Search for the cell housing the specified text and yield its (X, Y) center coordinate. 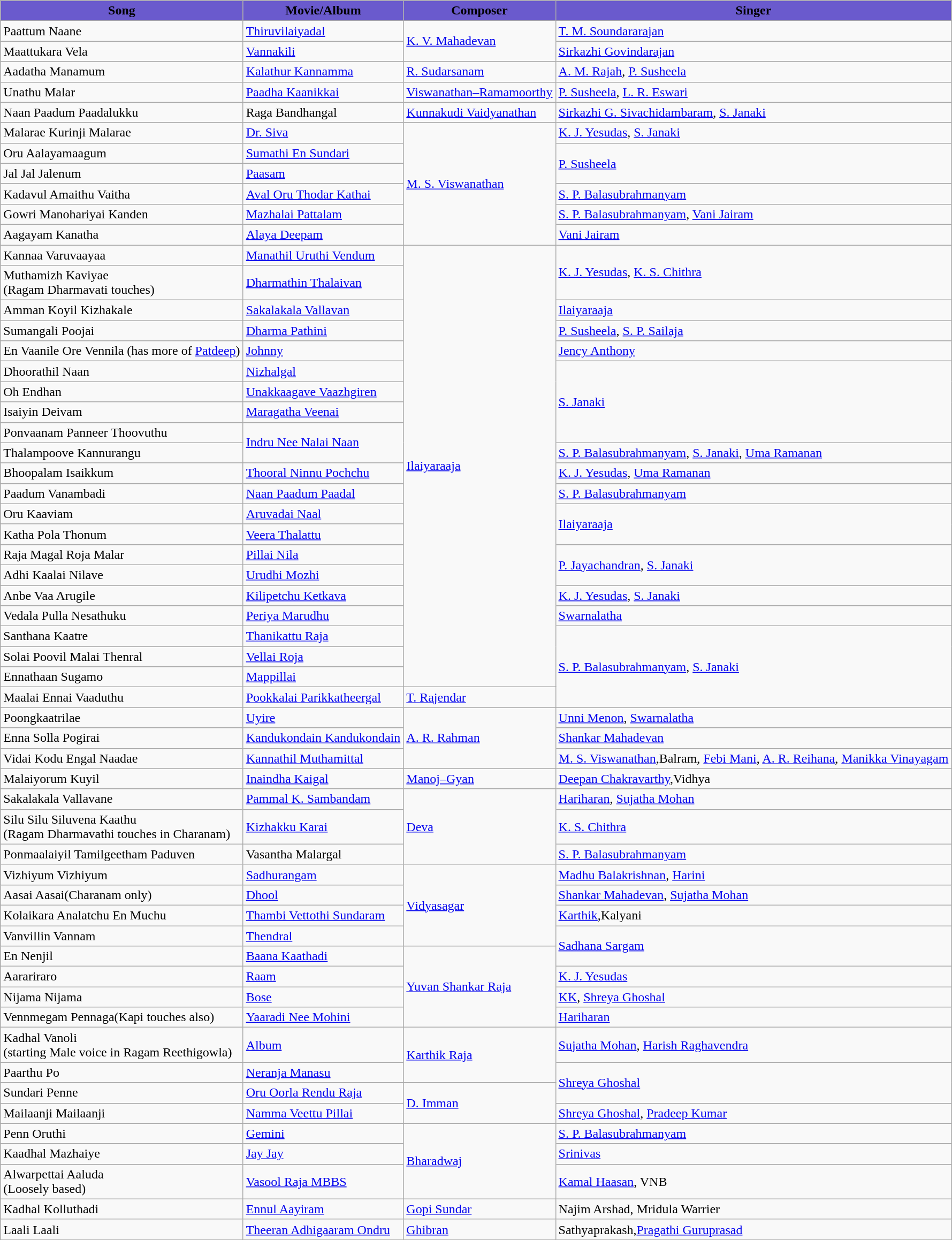
Jency Anthony (753, 351)
Unathu Malar (122, 92)
Aasai Aasai(Charanam only) (122, 895)
K. J. Yesudas, Uma Ramanan (753, 473)
Urudhi Mozhi (323, 575)
Baana Kaathadi (323, 956)
Vasool Raja MBBS (323, 1182)
Kizhakku Karai (323, 826)
Sujatha Mohan, Harish Raghavendra (753, 1045)
Malaiyorum Kuyil (122, 779)
Paattum Naane (122, 31)
Shankar Mahadevan, Sujatha Mohan (753, 895)
Theeran Adhigaaram Ondru (323, 1229)
Manoj–Gyan (479, 779)
Sundari Penne (122, 1093)
Thiruvilaiyadal (323, 31)
Enna Solla Pogirai (122, 738)
Hariharan, Sujatha Mohan (753, 799)
Mazhalai Pattalam (323, 214)
Pookkalai Parikkatheergal (323, 697)
Kilipetchu Ketkava (323, 596)
Dhoorathil Naan (122, 371)
Inaindha Kaigal (323, 779)
Ponmaalaiyil Tamilgeetham Paduven (122, 854)
Raga Bandhangal (323, 112)
Mappillai (323, 677)
Jal Jal Jalenum (122, 173)
Gopi Sundar (479, 1209)
Bose (323, 997)
Gemini (323, 1134)
Kadhal Vanoli(starting Male voice in Ragam Reethigowla) (122, 1045)
Paarthu Po (122, 1072)
Maattukara Vela (122, 51)
Amman Koyil Kizhakale (122, 310)
Vidyasagar (479, 905)
Deepan Chakravarthy,Vidhya (753, 779)
Thooral Ninnu Pochchu (323, 473)
R. Sudarsanam (479, 72)
Oh Endhan (122, 392)
Karthik,Kalyani (753, 915)
Ghibran (479, 1229)
Gowri Manohariyai Kanden (122, 214)
Vanvillin Vannam (122, 936)
Viswanathan–Ramamoorthy (479, 92)
P. Susheela, S. P. Sailaja (753, 331)
Kadhal Kolluthadi (122, 1209)
Isaiyin Deivam (122, 412)
Poongkaatrilae (122, 718)
Johnny (323, 351)
Laali Laali (122, 1229)
K. S. Chithra (753, 826)
Kannaa Varuvaayaa (122, 255)
Raam (323, 977)
A. M. Rajah, P. Susheela (753, 72)
En Vaanile Ore Vennila (has more of Patdeep) (122, 351)
Paadha Kaanikkai (323, 92)
Dharmathin Thalaivan (323, 283)
Pammal K. Sambandam (323, 799)
Thalampoove Kannurangu (122, 453)
Sadhana Sargam (753, 946)
Album (323, 1045)
Dr. Siva (323, 133)
Vannakili (323, 51)
Unakkaagave Vaazhgiren (323, 392)
KK, Shreya Ghoshal (753, 997)
Sadhurangam (323, 874)
Yaaradi Nee Mohini (323, 1017)
Aadatha Manamum (122, 72)
T. Rajendar (479, 697)
Raja Magal Roja Malar (122, 554)
Veera Thalattu (323, 534)
Alwarpettai Aaluda(Loosely based) (122, 1182)
Aagayam Kanatha (122, 234)
S. Janaki (753, 402)
Kannathil Muthamittal (323, 758)
Kunnakudi Vaidyanathan (479, 112)
Dharma Pathini (323, 331)
Maragatha Veenai (323, 412)
Aarariraro (122, 977)
Thendral (323, 936)
Thambi Vettothi Sundaram (323, 915)
P. Susheela, L. R. Eswari (753, 92)
Shreya Ghoshal, Pradeep Kumar (753, 1113)
Kolaikara Analatchu En Muchu (122, 915)
Penn Oruthi (122, 1134)
Composer (479, 11)
Hariharan (753, 1017)
K. V. Mahadevan (479, 41)
Santhana Kaatre (122, 636)
Thanikattu Raja (323, 636)
Dhool (323, 895)
Kadavul Amaithu Vaitha (122, 194)
Bharadwaj (479, 1161)
Jay Jay (323, 1154)
Mailaanji Mailaanji (122, 1113)
Oru Aalayamaagum (122, 153)
Paasam (323, 173)
Naan Paadum Paadalukku (122, 112)
Nijama Nijama (122, 997)
Sakalakala Vallavan (323, 310)
Manathil Uruthi Vendum (323, 255)
D. Imman (479, 1103)
M. S. Viswanathan,Balram, Febi Mani, A. R. Reihana, Manikka Vinayagam (753, 758)
Silu Silu Siluvena Kaathu(Ragam Dharmavathi touches in Charanam) (122, 826)
Alaya Deepam (323, 234)
Movie/Album (323, 11)
Neranja Manasu (323, 1072)
Vennmegam Pennaga(Kapi touches also) (122, 1017)
Singer (753, 11)
Vasantha Malargal (323, 854)
Maalai Ennai Vaaduthu (122, 697)
Swarnalatha (753, 616)
Sathyaprakash,Pragathi Guruprasad (753, 1229)
Sumathi En Sundari (323, 153)
Vani Jairam (753, 234)
Deva (479, 826)
Kandukondain Kandukondain (323, 738)
S. P. Balasubrahmanyam, S. Janaki, Uma Ramanan (753, 453)
Periya Marudhu (323, 616)
S. P. Balasubrahmanyam, Vani Jairam (753, 214)
Malarae Kurinji Malarae (122, 133)
Yuvan Shankar Raja (479, 987)
Naan Paadum Paadal (323, 493)
Anbe Vaa Arugile (122, 596)
Ennul Aayiram (323, 1209)
Namma Veettu Pillai (323, 1113)
Kaadhal Mazhaiye (122, 1154)
Vidai Kodu Engal Naadae (122, 758)
A. R. Rahman (479, 738)
En Nenjil (122, 956)
Vizhiyum Vizhiyum (122, 874)
Vellai Roja (323, 657)
Bhoopalam Isaikkum (122, 473)
Pillai Nila (323, 554)
Oru Oorla Rendu Raja (323, 1093)
K. J. Yesudas (753, 977)
Karthik Raja (479, 1055)
Madhu Balakrishnan, Harini (753, 874)
Paadum Vanambadi (122, 493)
Aval Oru Thodar Kathai (323, 194)
Sirkazhi Govindarajan (753, 51)
Sakalakala Vallavane (122, 799)
Sirkazhi G. Sivachidambaram, S. Janaki (753, 112)
P. Jayachandran, S. Janaki (753, 565)
Unni Menon, Swarnalatha (753, 718)
Nizhalgal (323, 371)
Song (122, 11)
Kalathur Kannamma (323, 72)
Najim Arshad, Mridula Warrier (753, 1209)
Adhi Kaalai Nilave (122, 575)
S. P. Balasubrahmanyam, S. Janaki (753, 667)
M. S. Viswanathan (479, 184)
Sumangali Poojai (122, 331)
Kamal Haasan, VNB (753, 1182)
P. Susheela (753, 163)
Shankar Mahadevan (753, 738)
Shreya Ghoshal (753, 1083)
Aruvadai Naal (323, 514)
Ennathaan Sugamo (122, 677)
Oru Kaaviam (122, 514)
Solai Poovil Malai Thenral (122, 657)
T. M. Soundararajan (753, 31)
Vedala Pulla Nesathuku (122, 616)
Indru Nee Nalai Naan (323, 443)
K. J. Yesudas, K. S. Chithra (753, 273)
Muthamizh Kaviyae(Ragam Dharmavati touches) (122, 283)
Srinivas (753, 1154)
Uyire (323, 718)
Katha Pola Thonum (122, 534)
Ponvaanam Panneer Thoovuthu (122, 432)
